Search for the cell housing the specified text and yield its (X, Y) center coordinate. 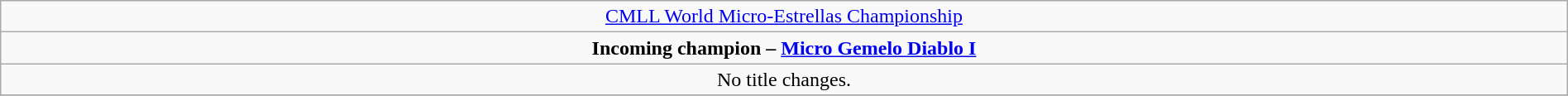
No title changes. (784, 79)
Incoming champion – Micro Gemelo Diablo I (784, 48)
CMLL World Micro-Estrellas Championship (784, 17)
